Return the (X, Y) coordinate for the center point of the cell that contains the specified text.  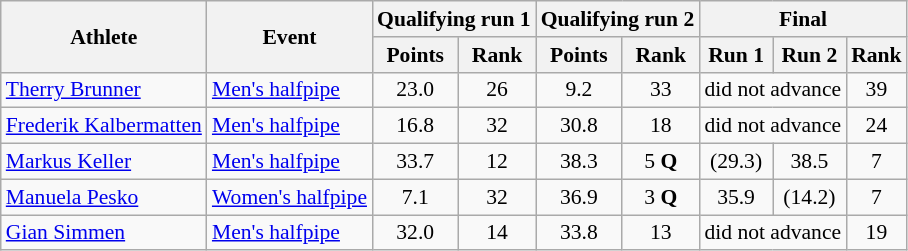
Markus Keller (104, 162)
13 (660, 233)
18 (660, 126)
7.1 (415, 197)
19 (876, 233)
3 Q (660, 197)
Qualifying run 1 (454, 19)
Run 1 (736, 55)
(14.2) (810, 197)
5 Q (660, 162)
Women's halfpipe (290, 197)
16.8 (415, 126)
32.0 (415, 233)
Manuela Pesko (104, 197)
35.9 (736, 197)
Athlete (104, 36)
12 (496, 162)
14 (496, 233)
Therry Brunner (104, 90)
24 (876, 126)
9.2 (579, 90)
33.7 (415, 162)
Final (802, 19)
38.5 (810, 162)
30.8 (579, 126)
Gian Simmen (104, 233)
33 (660, 90)
Frederik Kalbermatten (104, 126)
39 (876, 90)
38.3 (579, 162)
33.8 (579, 233)
23.0 (415, 90)
Event (290, 36)
Run 2 (810, 55)
26 (496, 90)
(29.3) (736, 162)
36.9 (579, 197)
Qualifying run 2 (618, 19)
